Capture the cell that displays the provided text and extract its [x, y] central coordinate. 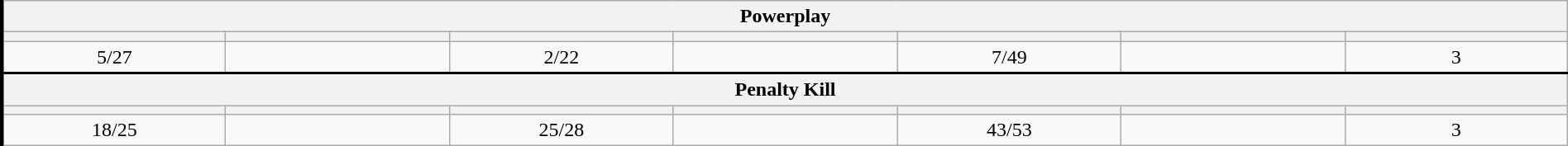
43/53 [1009, 130]
Powerplay [784, 16]
5/27 [114, 58]
Penalty Kill [784, 89]
2/22 [562, 58]
7/49 [1009, 58]
25/28 [562, 130]
18/25 [114, 130]
